Detect which cell encompasses the target text, then output its (X, Y) center coordinate. 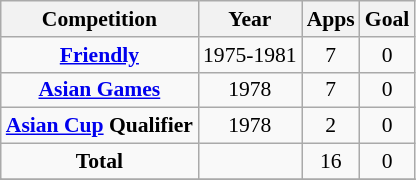
Apps (331, 19)
Goal (388, 19)
1975-1981 (250, 55)
16 (331, 162)
Asian Cup Qualifier (100, 126)
Friendly (100, 55)
Total (100, 162)
Asian Games (100, 90)
Competition (100, 19)
Year (250, 19)
2 (331, 126)
